Capture the cell that displays the provided text and extract its [X, Y] central coordinate. 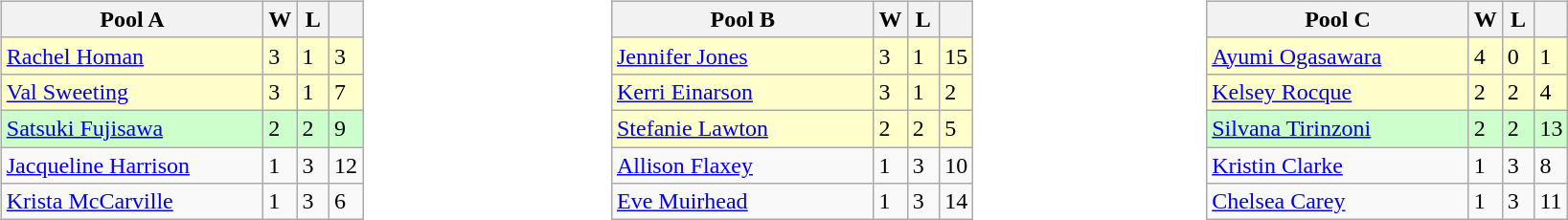
Kelsey Rocque [1338, 92]
Silvana Tirinzoni [1338, 128]
8 [1552, 165]
Jacqueline Harrison [132, 165]
Ayumi Ogasawara [1338, 55]
10 [956, 165]
Pool B [742, 19]
Chelsea Carey [1338, 202]
Krista McCarville [132, 202]
6 [345, 202]
Jennifer Jones [742, 55]
Pool A [132, 19]
Rachel Homan [132, 55]
Kristin Clarke [1338, 165]
12 [345, 165]
Pool C [1338, 19]
Eve Muirhead [742, 202]
14 [956, 202]
5 [956, 128]
Val Sweeting [132, 92]
9 [345, 128]
Allison Flaxey [742, 165]
Stefanie Lawton [742, 128]
Kerri Einarson [742, 92]
Satsuki Fujisawa [132, 128]
13 [1552, 128]
15 [956, 55]
7 [345, 92]
0 [1518, 55]
11 [1552, 202]
